Determine the (x, y) coordinate at the center of the cell enclosing the given text.  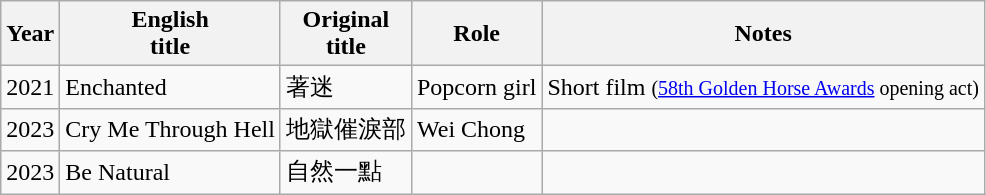
Short film (58th Golden Horse Awards opening act) (764, 88)
Popcorn girl (476, 88)
著迷 (346, 88)
Cry Me Through Hell (170, 130)
Notes (764, 34)
Enchanted (170, 88)
2021 (30, 88)
Year (30, 34)
地獄催淚部 (346, 130)
Originaltitle (346, 34)
Be Natural (170, 172)
Wei Chong (476, 130)
Role (476, 34)
自然一點 (346, 172)
Englishtitle (170, 34)
